Return the [X, Y] coordinate for the center point of the cell that contains the specified text.  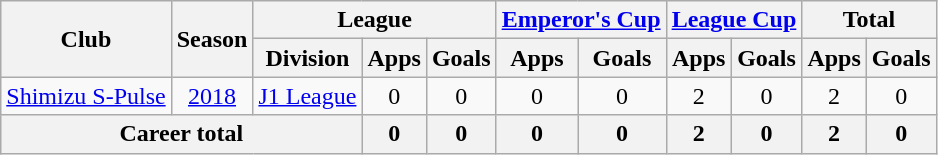
Division [308, 58]
Emperor's Cup [581, 20]
Club [86, 39]
2018 [212, 96]
League [374, 20]
Season [212, 39]
League Cup [734, 20]
J1 League [308, 96]
Total [869, 20]
Career total [182, 134]
Shimizu S-Pulse [86, 96]
